Search for the cell housing the specified text and yield its (X, Y) center coordinate. 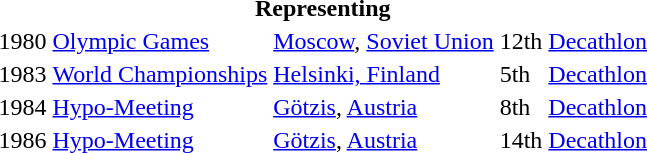
8th (521, 107)
Olympic Games (160, 41)
Götzis, Austria (384, 107)
Moscow, Soviet Union (384, 41)
Hypo-Meeting (160, 107)
5th (521, 74)
Helsinki, Finland (384, 74)
World Championships (160, 74)
12th (521, 41)
